From the cell containing the given text, extract its center point as [X, Y] coordinate. 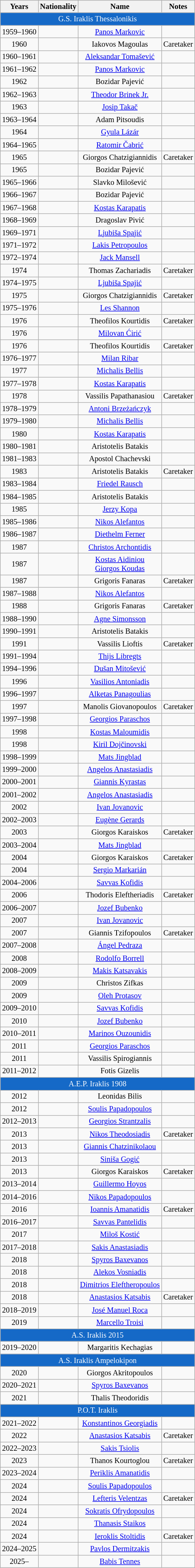
Dušan Mitošević [120, 669]
1980–1981 [19, 447]
1988–1990 [19, 619]
Guillermo Hoyos [120, 1184]
1991 [19, 644]
Konstantinos Georgiadis [120, 1423]
Iakovos Magoulas [120, 44]
2021–2022 [19, 1423]
Nikos Theodosiadis [120, 1134]
1977 [19, 371]
Kostas Maloumidis [120, 732]
2023–2024 [19, 1474]
Marcello Troisi [120, 1323]
2010 [19, 1021]
Sokratis Ofrydopoulos [120, 1511]
Giannis Tzifopoulos [120, 933]
1985 [19, 509]
2016 [19, 1210]
2003 [19, 832]
G.S. Iraklis Thessalonikis [98, 19]
2022–2023 [19, 1449]
1987–1988 [19, 594]
1998–1999 [19, 757]
1981–1983 [19, 459]
1974–1975 [19, 283]
2020 [19, 1373]
Kostas AidiniouGiorgos Koudas [120, 564]
1969–1971 [19, 233]
Jack Mansell [120, 258]
Giannis Chatzinikolaou [120, 1147]
Pavlos Dermitzakis [120, 1549]
Ieroklis Stoltidis [120, 1536]
2019 [19, 1323]
2018–2019 [19, 1310]
1986–1987 [19, 534]
Thanasis Staikos [120, 1524]
2006–2007 [19, 908]
Name [120, 7]
1980 [19, 434]
Vassilis Papathanasiou [120, 396]
A.S. Iraklis 2015 [98, 1335]
2017 [19, 1235]
Vassilis Spirogiannis [120, 1059]
1963 [19, 107]
Gyula Lázár [120, 132]
1962–1963 [19, 94]
Ioannis Amanatidis [120, 1210]
Slavko Milošević [120, 183]
Miloš Kostić [120, 1235]
1997 [19, 707]
Makis Katsavakis [120, 971]
Theodor Brinek Jr. [120, 94]
Years [19, 7]
Les Shannon [120, 308]
Thijs Libregts [120, 656]
1984–1985 [19, 497]
1966–1967 [19, 195]
1971–1972 [19, 245]
Sakis Tsiolis [120, 1449]
1964 [19, 132]
2002–2003 [19, 820]
2025– [19, 1561]
2009–2010 [19, 1009]
1959–1960 [19, 32]
1994–1996 [19, 669]
Sakis Anastasiadis [120, 1247]
2023 [19, 1461]
1963–1964 [19, 120]
1999–2000 [19, 770]
1996–1997 [19, 694]
2014–2016 [19, 1197]
A.E.P. Iraklis 1908 [98, 1084]
1985–1986 [19, 522]
1975–1976 [19, 308]
Rodolfo Borrell [120, 958]
Giannis Kyrastas [120, 782]
1996 [19, 682]
Babis Tennes [120, 1561]
2003–2004 [19, 845]
Milan Ribar [120, 358]
1991–1994 [19, 656]
2011–2012 [19, 1071]
1990–1991 [19, 631]
Sergio Markarián [120, 870]
2019–2020 [19, 1348]
1967–1968 [19, 208]
1978–1979 [19, 409]
2013–2014 [19, 1184]
2008–2009 [19, 971]
Dragoslav Pivić [120, 220]
Vassilis Lioftis [120, 644]
Georgios Strantzalis [120, 1121]
Aleksandar Tomašević [120, 57]
1968–1969 [19, 220]
Leonidas Bilis [120, 1096]
2010–2011 [19, 1034]
1983 [19, 472]
Manolis Giovanopoulos [120, 707]
2020–2021 [19, 1385]
1977–1978 [19, 384]
1978 [19, 396]
2017–2018 [19, 1247]
Margaritis Kechagias [120, 1348]
2004–2006 [19, 883]
1976–1977 [19, 358]
1988 [19, 606]
2016–2017 [19, 1222]
Thodoris Eleftheriadis [120, 895]
A.S. Iraklis Ampelokipon [98, 1360]
Christos Zifkas [120, 983]
Antoni Brzeżańczyk [120, 409]
Jerzy Kopa [120, 509]
Nikos Papadopoulos [120, 1197]
1965–1966 [19, 183]
2022 [19, 1436]
1975 [19, 296]
1979–1980 [19, 421]
Thanos Kourtoglou [120, 1461]
Apostol Chachevski [120, 459]
Fotis Gizelis [120, 1071]
Friedel Rausch [120, 484]
Alketas Panagoulias [120, 694]
Thalis Theodoridis [120, 1398]
1960–1961 [19, 57]
Christos Archontidis [120, 547]
Diethelm Ferner [120, 534]
P.O.T. Iraklis [98, 1411]
Eugène Gerards [120, 820]
1997–1998 [19, 720]
Vasilios Antoniadis [120, 682]
José Manuel Roca [120, 1310]
Thomas Zachariadis [120, 271]
Savvas Pantelidis [120, 1222]
1972–1974 [19, 258]
1964–1965 [19, 145]
Notes [178, 7]
2002 [19, 807]
Dimitrios Eleftheropoulos [120, 1285]
Ángel Pedraza [120, 946]
2007–2008 [19, 946]
Nationality [58, 7]
2000–2001 [19, 782]
Giorgos Akritopoulos [120, 1373]
Kiril Dojčinovski [120, 745]
Agne Simonsson [120, 619]
Marinos Ouzounidis [120, 1034]
2008 [19, 958]
2024–2025 [19, 1549]
Periklis Amanatidis [120, 1474]
Oleh Protasov [120, 996]
Milovan Ćirić [120, 333]
Lakis Petropoulos [120, 245]
Ratomir Čabrić [120, 145]
2021 [19, 1398]
Lefteris Velentzas [120, 1499]
Siniša Gogić [120, 1159]
2001–2002 [19, 795]
2012–2013 [19, 1121]
2006 [19, 895]
1961–1962 [19, 69]
Adam Pitsoudis [120, 120]
Josip Takač [120, 107]
Alekos Vosniadis [120, 1272]
1974 [19, 271]
1983–1984 [19, 484]
1960 [19, 44]
1962 [19, 82]
